Identify which cell holds the provided text, then report its [X, Y] central coordinate. 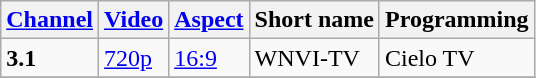
Short name [314, 20]
720p [134, 58]
Video [134, 20]
Channel [50, 20]
16:9 [209, 58]
WNVI-TV [314, 58]
Cielo TV [456, 58]
Aspect [209, 20]
Programming [456, 20]
3.1 [50, 58]
